Locate the cell with the specified text and output its (x, y) center coordinate. 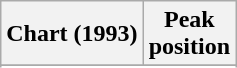
Chart (1993) (72, 34)
Peakposition (189, 34)
